Find where the given text appears and provide that cell's center as [X, Y] coordinate. 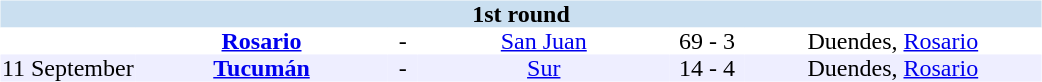
Sur [544, 68]
69 - 3 [707, 42]
San Juan [544, 42]
1st round [520, 14]
11 September [68, 68]
Tucumán [262, 68]
14 - 4 [707, 68]
Rosario [262, 42]
